Detect which cell encompasses the target text, then output its [X, Y] center coordinate. 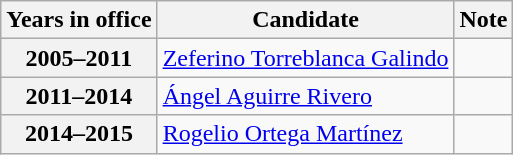
2005–2011 [79, 58]
Candidate [306, 20]
Note [484, 20]
2014–2015 [79, 134]
Rogelio Ortega Martínez [306, 134]
Zeferino Torreblanca Galindo [306, 58]
Years in office [79, 20]
Ángel Aguirre Rivero [306, 96]
2011–2014 [79, 96]
